Capture the cell that displays the provided text and extract its [x, y] central coordinate. 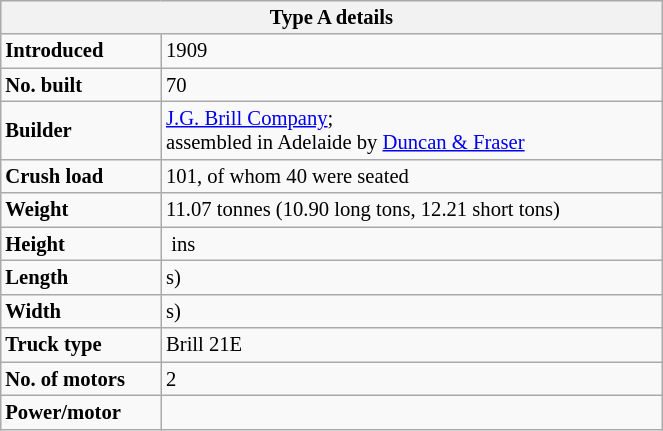
Crush load [80, 176]
Builder [80, 131]
No. built [80, 85]
11.07 tonnes (10.90 long tons, 12.21 short tons) [412, 210]
J.G. Brill Company; assembled in Adelaide by Duncan & Fraser [412, 131]
Width [80, 311]
Type A details [331, 17]
101, of whom 40 were seated [412, 176]
Power/motor [80, 413]
ins [412, 244]
Weight [80, 210]
Truck type [80, 345]
Height [80, 244]
2 [412, 379]
No. of motors [80, 379]
Brill 21E [412, 345]
Introduced [80, 51]
70 [412, 85]
1909 [412, 51]
Length [80, 278]
